Return the (x, y) coordinate for the center point of the cell that contains the specified text.  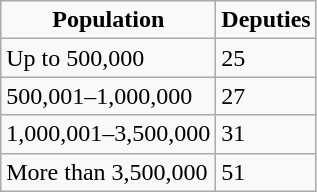
Deputies (266, 20)
31 (266, 134)
1,000,001–3,500,000 (108, 134)
Up to 500,000 (108, 58)
More than 3,500,000 (108, 172)
Population (108, 20)
51 (266, 172)
27 (266, 96)
500,001–1,000,000 (108, 96)
25 (266, 58)
